From the cell containing the given text, extract its center point as [X, Y] coordinate. 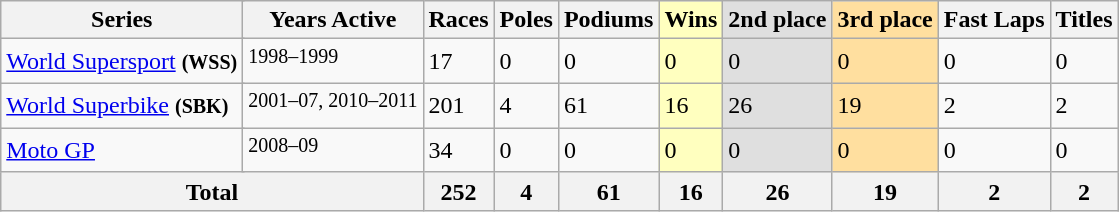
Races [458, 20]
Titles [1084, 20]
Moto GP [122, 150]
1998–1999 [333, 62]
17 [458, 62]
Series [122, 20]
201 [458, 106]
World Superbike (SBK) [122, 106]
2nd place [778, 20]
Poles [526, 20]
2008–09 [333, 150]
34 [458, 150]
Podiums [608, 20]
World Supersport (WSS) [122, 62]
2001–07, 2010–2011 [333, 106]
Fast Laps [994, 20]
Total [212, 191]
Wins [691, 20]
Years Active [333, 20]
3rd place [885, 20]
252 [458, 191]
